Capture the cell that displays the provided text and extract its [X, Y] central coordinate. 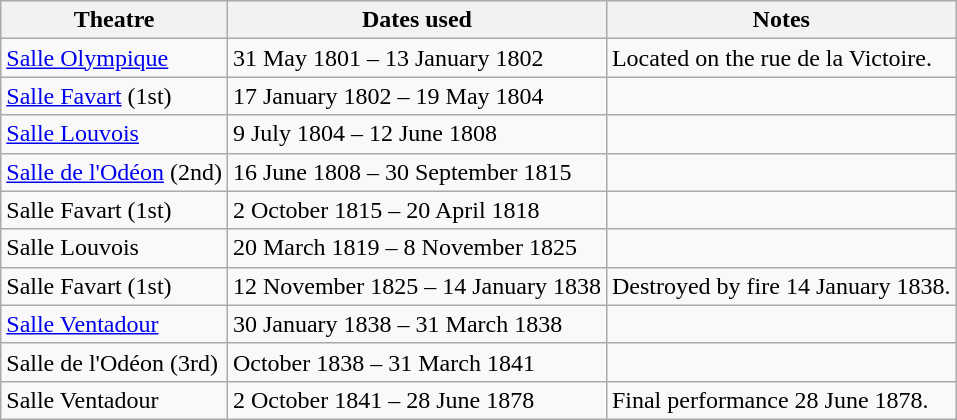
20 March 1819 – 8 November 1825 [416, 248]
October 1838 – 31 March 1841 [416, 362]
Dates used [416, 20]
12 November 1825 – 14 January 1838 [416, 286]
Theatre [114, 20]
31 May 1801 – 13 January 1802 [416, 58]
30 January 1838 – 31 March 1838 [416, 324]
9 July 1804 – 12 June 1808 [416, 134]
17 January 1802 – 19 May 1804 [416, 96]
Destroyed by fire 14 January 1838. [781, 286]
Salle de l'Odéon (3rd) [114, 362]
Salle de l'Odéon (2nd) [114, 172]
2 October 1815 – 20 April 1818 [416, 210]
Salle Olympique [114, 58]
Notes [781, 20]
Located on the rue de la Victoire. [781, 58]
16 June 1808 – 30 September 1815 [416, 172]
2 October 1841 – 28 June 1878 [416, 400]
Final performance 28 June 1878. [781, 400]
